Identify which cell holds the provided text, then report its [X, Y] central coordinate. 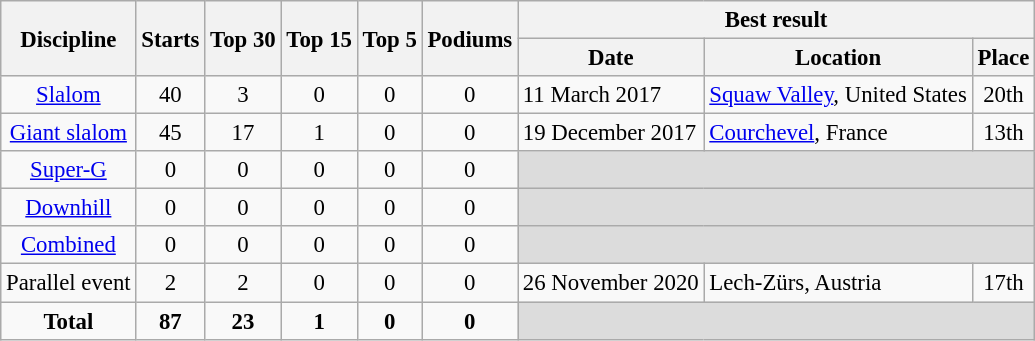
17 [243, 133]
26 November 2020 [611, 283]
Top 15 [319, 38]
23 [243, 321]
Combined [68, 245]
11 March 2017 [611, 95]
Best result [776, 20]
Total [68, 321]
Top 5 [390, 38]
Squaw Valley, United States [838, 95]
Place [1003, 58]
Location [838, 58]
Slalom [68, 95]
87 [170, 321]
Courchevel, France [838, 133]
Parallel event [68, 283]
Lech-Zürs, Austria [838, 283]
Discipline [68, 38]
Downhill [68, 208]
Giant slalom [68, 133]
Podiums [470, 38]
Top 30 [243, 38]
3 [243, 95]
Date [611, 58]
13th [1003, 133]
20th [1003, 95]
45 [170, 133]
19 December 2017 [611, 133]
Super-G [68, 170]
17th [1003, 283]
Starts [170, 38]
40 [170, 95]
